Find where the given text appears and provide that cell's center as (x, y) coordinate. 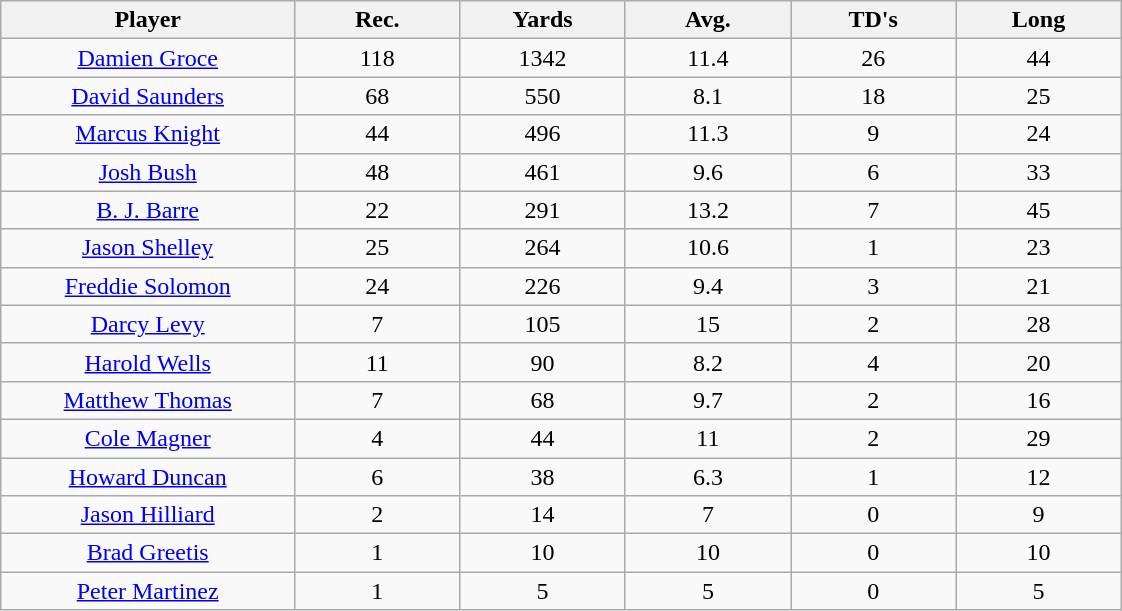
Peter Martinez (148, 591)
Brad Greetis (148, 553)
Jason Shelley (148, 248)
Damien Groce (148, 58)
11.3 (708, 134)
10.6 (708, 248)
16 (1038, 400)
550 (542, 96)
Freddie Solomon (148, 286)
28 (1038, 324)
23 (1038, 248)
Josh Bush (148, 172)
B. J. Barre (148, 210)
11.4 (708, 58)
291 (542, 210)
264 (542, 248)
9.6 (708, 172)
TD's (874, 20)
Cole Magner (148, 438)
18 (874, 96)
15 (708, 324)
3 (874, 286)
22 (378, 210)
Marcus Knight (148, 134)
Yards (542, 20)
14 (542, 515)
Jason Hilliard (148, 515)
461 (542, 172)
90 (542, 362)
9.7 (708, 400)
105 (542, 324)
45 (1038, 210)
David Saunders (148, 96)
29 (1038, 438)
Darcy Levy (148, 324)
21 (1038, 286)
Long (1038, 20)
Matthew Thomas (148, 400)
Player (148, 20)
Harold Wells (148, 362)
Rec. (378, 20)
226 (542, 286)
496 (542, 134)
9.4 (708, 286)
26 (874, 58)
38 (542, 477)
Avg. (708, 20)
6.3 (708, 477)
118 (378, 58)
20 (1038, 362)
1342 (542, 58)
8.1 (708, 96)
12 (1038, 477)
Howard Duncan (148, 477)
33 (1038, 172)
48 (378, 172)
8.2 (708, 362)
13.2 (708, 210)
